Return the (X, Y) coordinate for the center point of the cell that contains the specified text.  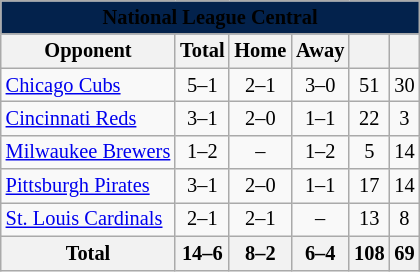
5–1 (202, 85)
Chicago Cubs (88, 85)
22 (369, 118)
Home (260, 51)
108 (369, 253)
5 (369, 152)
St. Louis Cardinals (88, 219)
14–6 (202, 253)
13 (369, 219)
Milwaukee Brewers (88, 152)
8–2 (260, 253)
3–0 (320, 85)
Opponent (88, 51)
National League Central (210, 17)
3 (404, 118)
69 (404, 253)
Cincinnati Reds (88, 118)
51 (369, 85)
30 (404, 85)
Pittsburgh Pirates (88, 186)
6–4 (320, 253)
Away (320, 51)
8 (404, 219)
17 (369, 186)
